Provide the (x, y) coordinate of the cell's center where the given text is located.  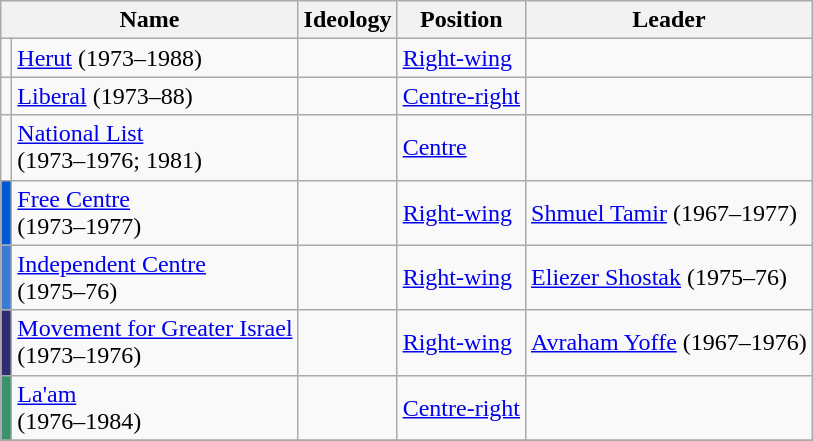
Name (150, 20)
Free Centre(1973–1977) (155, 212)
Shmuel Tamir (1967–1977) (670, 212)
Eliezer Shostak (1975–76) (670, 278)
Ideology (348, 20)
National List(1973–1976; 1981) (155, 148)
Herut (1973–1988) (155, 58)
Centre (461, 148)
Avraham Yoffe (1967–1976) (670, 342)
Independent Centre(1975–76) (155, 278)
Leader (670, 20)
La'am(1976–1984) (155, 408)
Liberal (1973–88) (155, 96)
Movement for Greater Israel(1973–1976) (155, 342)
Position (461, 20)
